Capture the cell that displays the provided text and extract its [X, Y] central coordinate. 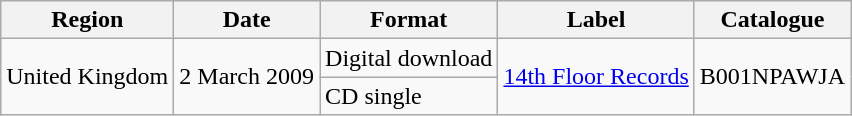
Date [247, 20]
United Kingdom [88, 77]
B001NPAWJA [772, 77]
Region [88, 20]
2 March 2009 [247, 77]
Digital download [409, 58]
Format [409, 20]
CD single [409, 96]
14th Floor Records [596, 77]
Catalogue [772, 20]
Label [596, 20]
